For the text-containing cell, return its midpoint in [x, y] coordinate format. 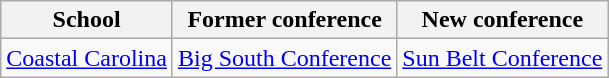
New conference [502, 20]
Coastal Carolina [87, 58]
Big South Conference [284, 58]
Sun Belt Conference [502, 58]
School [87, 20]
Former conference [284, 20]
